Identify which cell holds the provided text, then report its [x, y] central coordinate. 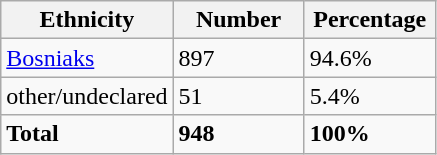
94.6% [370, 58]
other/undeclared [87, 96]
Percentage [370, 20]
948 [238, 134]
Bosniaks [87, 58]
51 [238, 96]
Number [238, 20]
Ethnicity [87, 20]
Total [87, 134]
897 [238, 58]
5.4% [370, 96]
100% [370, 134]
